Scan for the cell matching the given text and deliver its (x, y) coordinate at center. 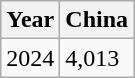
4,013 (97, 58)
China (97, 20)
2024 (30, 58)
Year (30, 20)
